Capture the cell that displays the provided text and extract its (X, Y) central coordinate. 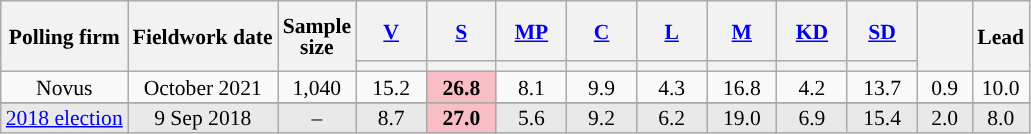
MP (531, 31)
8.0 (1000, 118)
9.2 (601, 118)
2.0 (944, 118)
5.6 (531, 118)
8.7 (391, 118)
6.2 (672, 118)
2018 election (64, 118)
15.4 (882, 118)
8.1 (531, 86)
Lead (1000, 36)
1,040 (317, 86)
Novus (64, 86)
Polling firm (64, 36)
L (672, 31)
October 2021 (203, 86)
4.3 (672, 86)
16.8 (742, 86)
– (317, 118)
Fieldwork date (203, 36)
SD (882, 31)
19.0 (742, 118)
0.9 (944, 86)
15.2 (391, 86)
C (601, 31)
V (391, 31)
10.0 (1000, 86)
S (461, 31)
6.9 (812, 118)
KD (812, 31)
M (742, 31)
26.8 (461, 86)
13.7 (882, 86)
9 Sep 2018 (203, 118)
Samplesize (317, 36)
9.9 (601, 86)
4.2 (812, 86)
27.0 (461, 118)
